Pinpoint the cell where the given text exists, returning its (X, Y) midpoint coordinate. 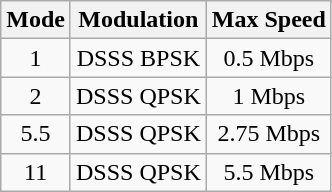
2 (36, 96)
Max Speed (268, 20)
5.5 (36, 134)
Modulation (138, 20)
DSSS BPSK (138, 58)
2.75 Mbps (268, 134)
1 Mbps (268, 96)
1 (36, 58)
11 (36, 172)
0.5 Mbps (268, 58)
5.5 Mbps (268, 172)
Mode (36, 20)
